Identify which cell holds the provided text, then report its (X, Y) central coordinate. 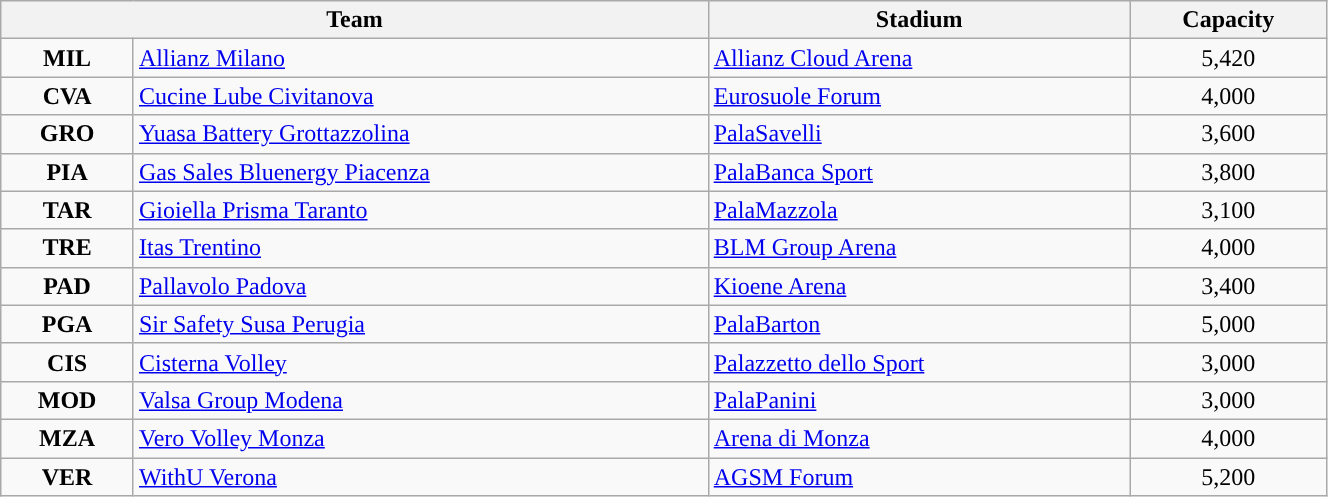
Capacity (1228, 20)
Cisterna Volley (420, 362)
GRO (68, 134)
PalaPanini (919, 400)
WithU Verona (420, 477)
Kioene Arena (919, 286)
5,000 (1228, 324)
Stadium (919, 20)
VER (68, 477)
PalaMazzola (919, 210)
Allianz Cloud Arena (919, 58)
Cucine Lube Civitanova (420, 96)
Pallavolo Padova (420, 286)
PalaBarton (919, 324)
PAD (68, 286)
Sir Safety Susa Perugia (420, 324)
PalaBanca Sport (919, 172)
TRE (68, 248)
PalaSavelli (919, 134)
PIA (68, 172)
Gioiella Prisma Taranto (420, 210)
Arena di Monza (919, 438)
3,100 (1228, 210)
5,420 (1228, 58)
BLM Group Arena (919, 248)
3,800 (1228, 172)
3,600 (1228, 134)
AGSM Forum (919, 477)
TAR (68, 210)
Itas Trentino (420, 248)
PGA (68, 324)
5,200 (1228, 477)
CVA (68, 96)
Yuasa Battery Grottazzolina (420, 134)
CIS (68, 362)
Vero Volley Monza (420, 438)
Team (354, 20)
Valsa Group Modena (420, 400)
Palazzetto dello Sport (919, 362)
MZA (68, 438)
3,400 (1228, 286)
Allianz Milano (420, 58)
Gas Sales Bluenergy Piacenza (420, 172)
MIL (68, 58)
MOD (68, 400)
Eurosuole Forum (919, 96)
